Detect which cell encompasses the target text, then output its (x, y) center coordinate. 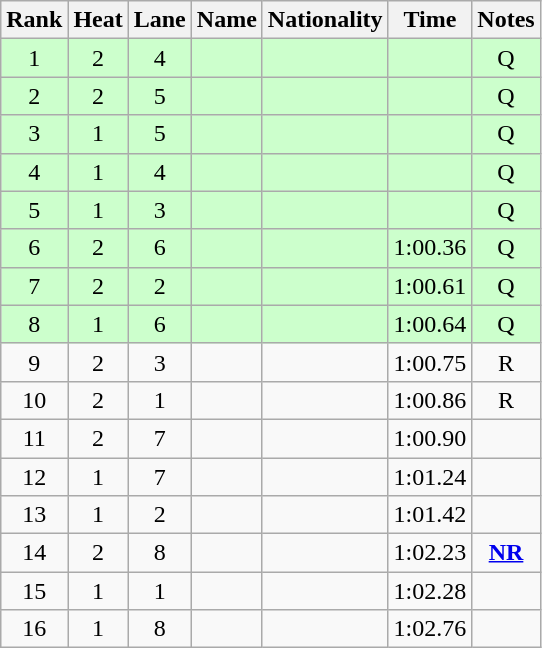
14 (34, 553)
9 (34, 362)
1:02.23 (430, 553)
1:01.24 (430, 477)
1:00.75 (430, 362)
1:02.76 (430, 629)
NR (506, 553)
Time (430, 20)
1:00.90 (430, 438)
1:01.42 (430, 515)
13 (34, 515)
15 (34, 591)
Name (226, 20)
1:02.28 (430, 591)
10 (34, 400)
Rank (34, 20)
1:00.61 (430, 286)
11 (34, 438)
Heat (98, 20)
Nationality (325, 20)
Notes (506, 20)
12 (34, 477)
1:00.86 (430, 400)
16 (34, 629)
1:00.36 (430, 248)
1:00.64 (430, 324)
Lane (160, 20)
